Scan for the cell matching the given text and deliver its (x, y) coordinate at center. 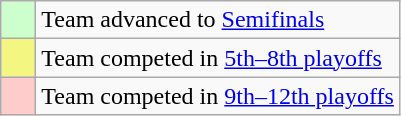
Team competed in 9th–12th playoffs (218, 96)
Team advanced to Semifinals (218, 20)
Team competed in 5th–8th playoffs (218, 58)
